Locate the cell with the specified text and output its [X, Y] center coordinate. 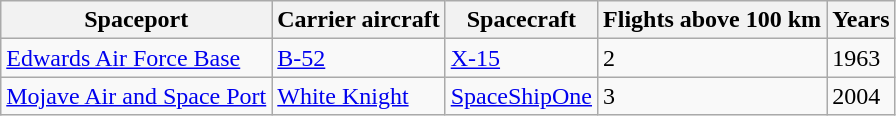
Spaceport [136, 20]
1963 [861, 58]
Carrier aircraft [358, 20]
2 [712, 58]
X-15 [521, 58]
3 [712, 96]
Spacecraft [521, 20]
Edwards Air Force Base [136, 58]
White Knight [358, 96]
SpaceShipOne [521, 96]
Flights above 100 km [712, 20]
B-52 [358, 58]
2004 [861, 96]
Mojave Air and Space Port [136, 96]
Years [861, 20]
